Output the [x, y] coordinate of the center of the cell containing the given text.  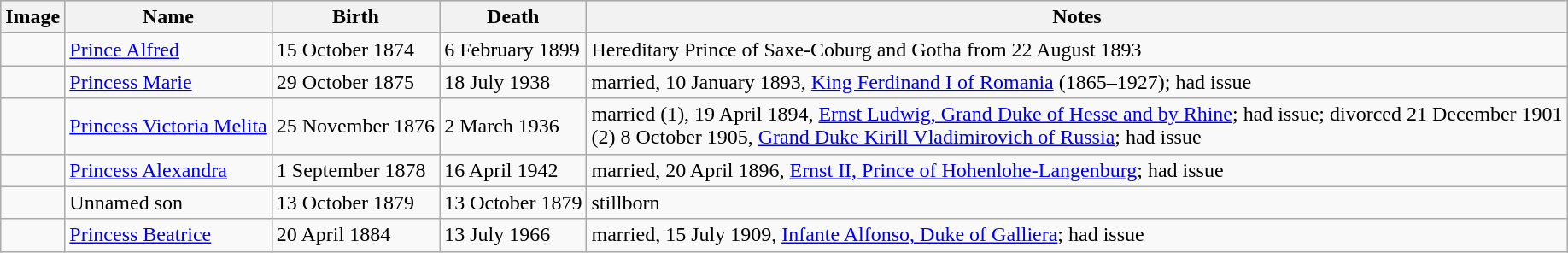
13 July 1966 [513, 235]
stillborn [1077, 203]
Princess Victoria Melita [168, 126]
6 February 1899 [513, 50]
25 November 1876 [355, 126]
married, 15 July 1909, Infante Alfonso, Duke of Galliera; had issue [1077, 235]
married, 10 January 1893, King Ferdinand I of Romania (1865–1927); had issue [1077, 82]
Death [513, 17]
Notes [1077, 17]
Hereditary Prince of Saxe-Coburg and Gotha from 22 August 1893 [1077, 50]
married, 20 April 1896, Ernst II, Prince of Hohenlohe-Langenburg; had issue [1077, 170]
Princess Marie [168, 82]
1 September 1878 [355, 170]
15 October 1874 [355, 50]
2 March 1936 [513, 126]
Birth [355, 17]
Princess Alexandra [168, 170]
Name [168, 17]
18 July 1938 [513, 82]
Princess Beatrice [168, 235]
16 April 1942 [513, 170]
20 April 1884 [355, 235]
Prince Alfred [168, 50]
Image [32, 17]
29 October 1875 [355, 82]
Unnamed son [168, 203]
